Determine the [X, Y] coordinate at the center of the cell enclosing the given text.  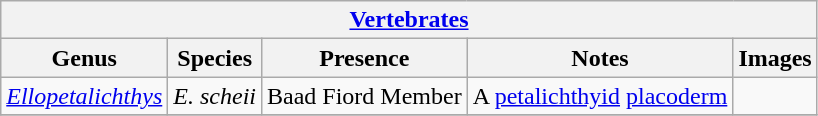
Ellopetalichthys [84, 96]
Notes [600, 58]
E. scheii [215, 96]
Genus [84, 58]
Vertebrates [409, 20]
Baad Fiord Member [364, 96]
A petalichthyid placoderm [600, 96]
Species [215, 58]
Images [775, 58]
Presence [364, 58]
